Identify which cell holds the provided text, then report its (x, y) central coordinate. 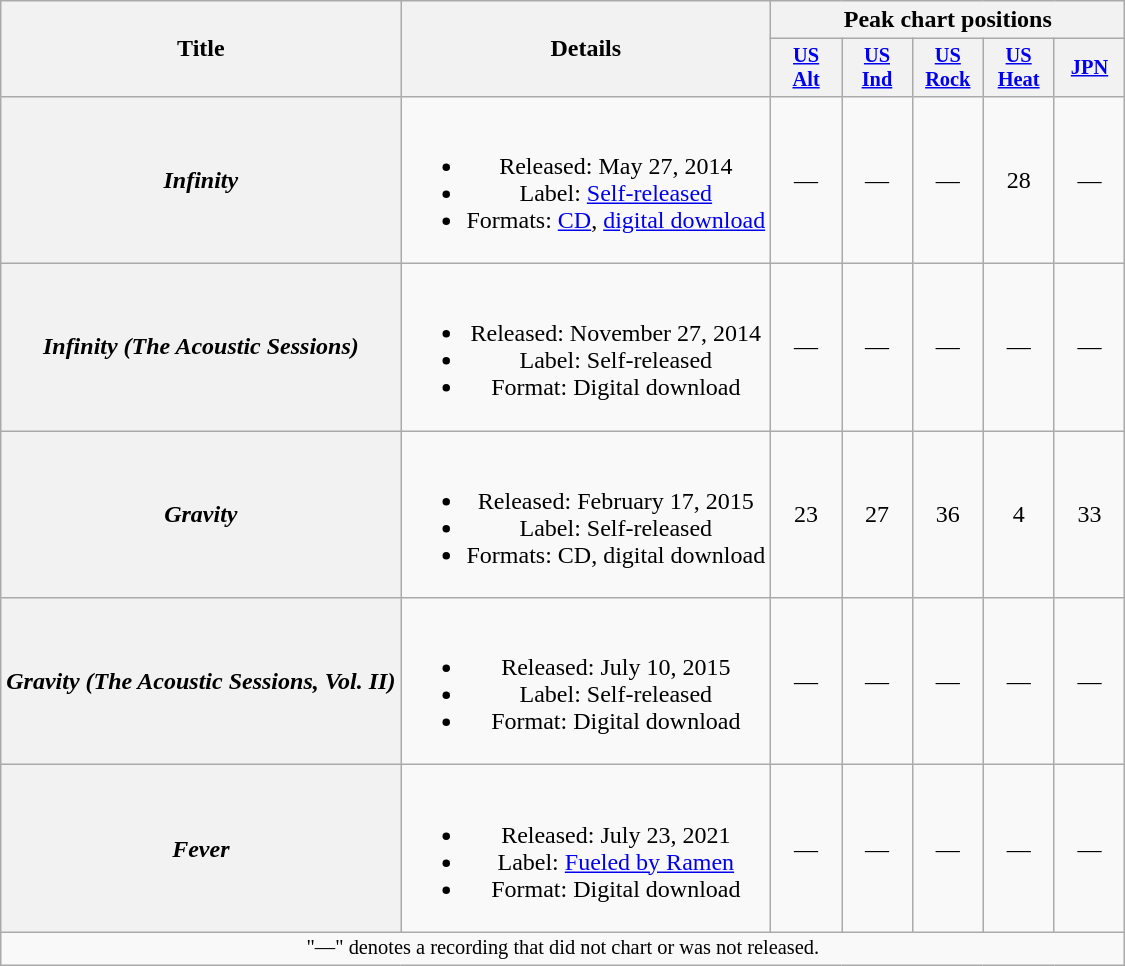
Title (201, 49)
Infinity (201, 180)
Released: May 27, 2014Label: Self-releasedFormats: CD, digital download (586, 180)
USHeat (1018, 68)
27 (878, 514)
Fever (201, 848)
Released: July 10, 2015Label: Self-releasedFormat: Digital download (586, 682)
Peak chart positions (948, 20)
23 (806, 514)
Released: July 23, 2021Label: Fueled by RamenFormat: Digital download (586, 848)
Gravity (The Acoustic Sessions, Vol. II) (201, 682)
Infinity (The Acoustic Sessions) (201, 348)
USInd (878, 68)
4 (1018, 514)
Released: November 27, 2014Label: Self-releasedFormat: Digital download (586, 348)
33 (1090, 514)
USRock (948, 68)
"—" denotes a recording that did not chart or was not released. (563, 949)
Released: February 17, 2015Label: Self-releasedFormats: CD, digital download (586, 514)
Gravity (201, 514)
JPN (1090, 68)
36 (948, 514)
USAlt (806, 68)
Details (586, 49)
28 (1018, 180)
